Scan for the cell matching the given text and deliver its (x, y) coordinate at center. 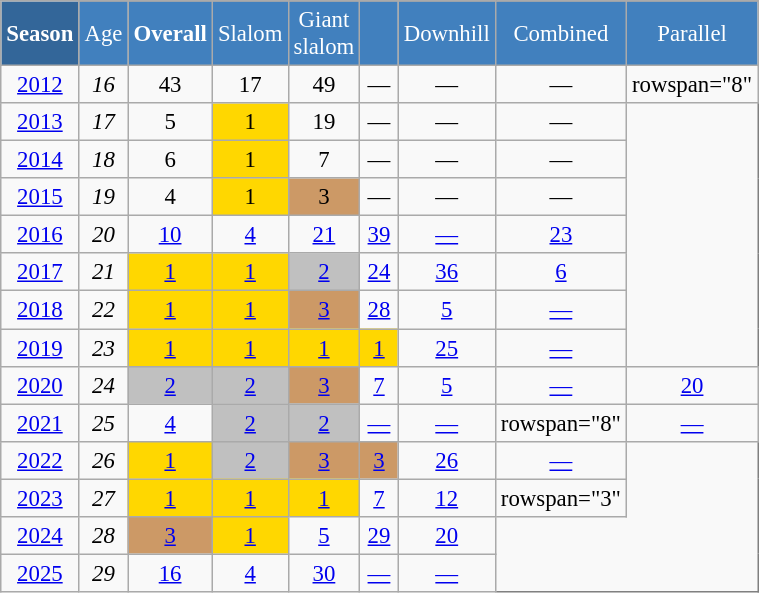
2016 (40, 235)
18 (104, 160)
Age (104, 34)
39 (379, 235)
Slalom (250, 34)
Season (40, 34)
Combined (560, 34)
49 (324, 85)
10 (170, 235)
Parallel (692, 34)
rowspan="3" (560, 498)
36 (446, 273)
2021 (40, 423)
2024 (40, 536)
Downhill (446, 34)
43 (170, 85)
27 (104, 498)
Overall (170, 34)
2025 (40, 573)
2017 (40, 273)
2013 (40, 122)
Giantslalom (324, 34)
2023 (40, 498)
30 (324, 573)
2019 (40, 348)
2012 (40, 85)
2015 (40, 197)
2018 (40, 310)
22 (104, 310)
2022 (40, 460)
2014 (40, 160)
2020 (40, 385)
12 (446, 498)
